Locate the cell with the specified text and output its [x, y] center coordinate. 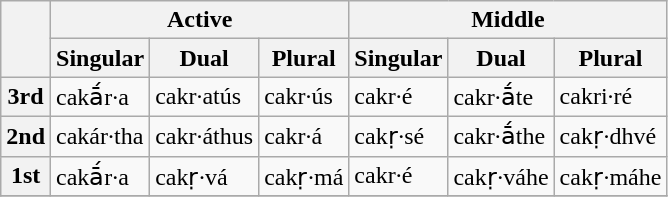
cakṛ·vá [204, 176]
Middle [508, 20]
cakri·ré [610, 97]
3rd [26, 97]
cakṛ·sé [398, 136]
Active [200, 20]
1st [26, 176]
cakr·ā́the [501, 136]
cakṛ·váhe [501, 176]
cakr·ā́te [501, 97]
cakr·ús [304, 97]
2nd [26, 136]
cakṛ·máhe [610, 176]
cakár·tha [100, 136]
cakṛ·dhvé [610, 136]
cakr·atús [204, 97]
cakr·áthus [204, 136]
cakr·á [304, 136]
cakṛ·má [304, 176]
